From the cell containing the given text, extract its center point as (x, y) coordinate. 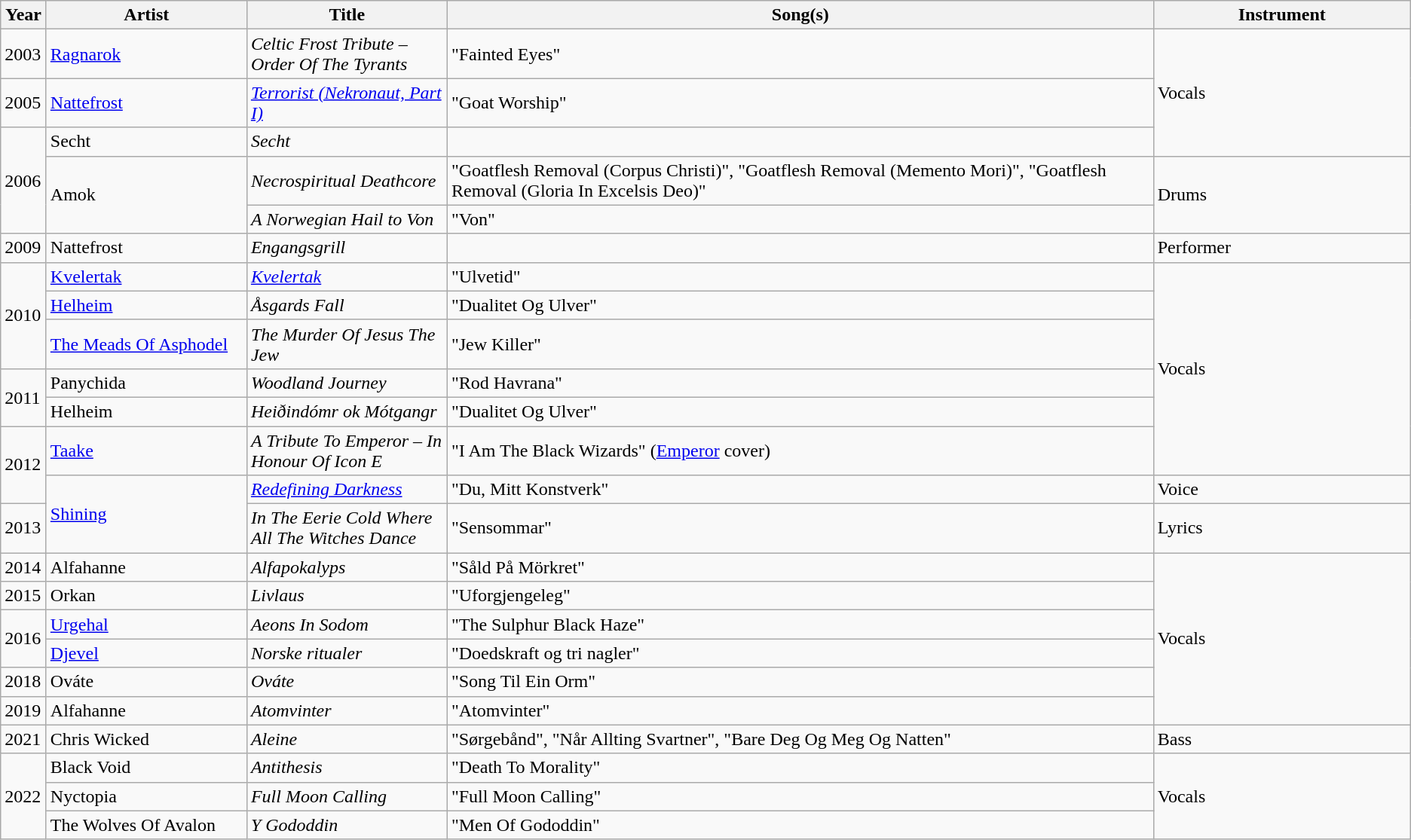
Aeons In Sodom (347, 625)
Taake (146, 451)
Orkan (146, 596)
Instrument (1281, 15)
Lyrics (1281, 529)
"Uforgjengeleg" (800, 596)
The Meads Of Asphodel (146, 344)
Artist (146, 15)
"Fainted Eyes" (800, 54)
2015 (24, 596)
Woodland Journey (347, 383)
"Såld På Mörkret" (800, 567)
Redefining Darkness (347, 490)
Year (24, 15)
"Von" (800, 219)
"Full Moon Calling" (800, 796)
Necrospiritual Deathcore (347, 181)
Black Void (146, 768)
Livlaus (347, 596)
Terrorist (Nekronaut, Part I) (347, 102)
2011 (24, 397)
Antithesis (347, 768)
2018 (24, 682)
2022 (24, 796)
2010 (24, 315)
2021 (24, 739)
"Rod Havrana" (800, 383)
Shining (146, 514)
"Ulvetid" (800, 276)
Chris Wicked (146, 739)
2016 (24, 639)
Urgehal (146, 625)
"Goatflesh Removal (Corpus Christi)", "Goatflesh Removal (Memento Mori)", "Goatflesh Removal (Gloria In Excelsis Deo)" (800, 181)
Norske ritualer (347, 653)
"The Sulphur Black Haze" (800, 625)
Amok (146, 194)
Bass (1281, 739)
2003 (24, 54)
The Murder Of Jesus The Jew (347, 344)
Celtic Frost Tribute – Order Of The Tyrants (347, 54)
Title (347, 15)
Song(s) (800, 15)
A Norwegian Hail to Von (347, 219)
A Tribute To Emperor – In Honour Of Icon E (347, 451)
Drums (1281, 194)
"I Am The Black Wizards" (Emperor cover) (800, 451)
Y Gododdin (347, 825)
2005 (24, 102)
Aleine (347, 739)
2013 (24, 529)
"Sensommar" (800, 529)
Performer (1281, 248)
"Death To Morality" (800, 768)
Voice (1281, 490)
2006 (24, 181)
Djevel (146, 653)
The Wolves Of Avalon (146, 825)
2012 (24, 466)
Ragnarok (146, 54)
"Men Of Gododdin" (800, 825)
Panychida (146, 383)
"Doedskraft og tri nagler" (800, 653)
"Goat Worship" (800, 102)
Alfapokalyps (347, 567)
2019 (24, 710)
"Sørgebånd", "Når Allting Svartner", "Bare Deg Og Meg Og Natten" (800, 739)
Nyctopia (146, 796)
"Atomvinter" (800, 710)
Åsgards Fall (347, 305)
"Jew Killer" (800, 344)
Atomvinter (347, 710)
2009 (24, 248)
Engangsgrill (347, 248)
Heiðindómr ok Mótgangr (347, 411)
"Du, Mitt Konstverk" (800, 490)
Full Moon Calling (347, 796)
"Song Til Ein Orm" (800, 682)
2014 (24, 567)
In The Eerie Cold Where All The Witches Dance (347, 529)
